Return the [x, y] coordinate for the center point of the cell that contains the specified text.  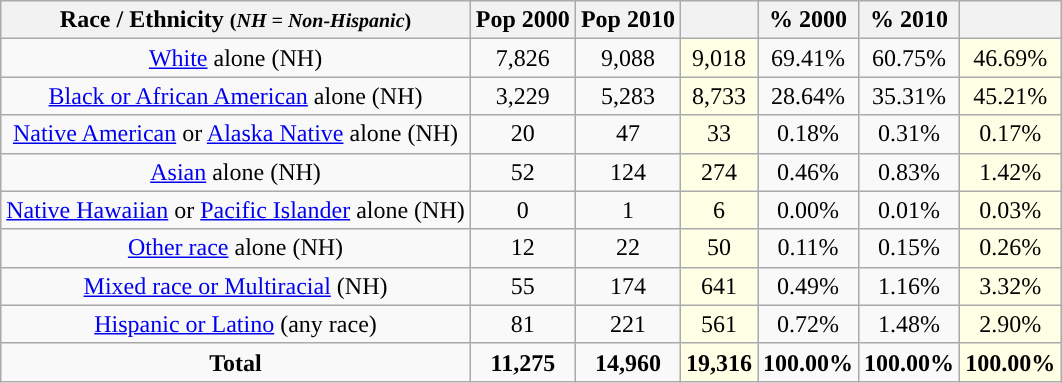
274 [718, 172]
1 [628, 210]
20 [522, 134]
124 [628, 172]
9,018 [718, 58]
11,275 [522, 362]
0.49% [808, 286]
Native Hawaiian or Pacific Islander alone (NH) [236, 210]
46.69% [1010, 58]
% 2000 [808, 20]
50 [718, 248]
81 [522, 324]
Other race alone (NH) [236, 248]
0.18% [808, 134]
0.46% [808, 172]
0.31% [910, 134]
Pop 2000 [522, 20]
641 [718, 286]
1.48% [910, 324]
0.01% [910, 210]
561 [718, 324]
% 2010 [910, 20]
Mixed race or Multiracial (NH) [236, 286]
35.31% [910, 96]
Total [236, 362]
3.32% [1010, 286]
0.11% [808, 248]
5,283 [628, 96]
Native American or Alaska Native alone (NH) [236, 134]
14,960 [628, 362]
12 [522, 248]
Asian alone (NH) [236, 172]
221 [628, 324]
0 [522, 210]
28.64% [808, 96]
1.42% [1010, 172]
1.16% [910, 286]
0.26% [1010, 248]
47 [628, 134]
9,088 [628, 58]
3,229 [522, 96]
0.15% [910, 248]
22 [628, 248]
White alone (NH) [236, 58]
52 [522, 172]
8,733 [718, 96]
2.90% [1010, 324]
19,316 [718, 362]
45.21% [1010, 96]
55 [522, 286]
Race / Ethnicity (NH = Non-Hispanic) [236, 20]
Pop 2010 [628, 20]
Hispanic or Latino (any race) [236, 324]
0.00% [808, 210]
6 [718, 210]
0.83% [910, 172]
69.41% [808, 58]
60.75% [910, 58]
33 [718, 134]
0.72% [808, 324]
174 [628, 286]
7,826 [522, 58]
0.03% [1010, 210]
Black or African American alone (NH) [236, 96]
0.17% [1010, 134]
